Provide the [X, Y] coordinate of the cell's center where the given text is located.  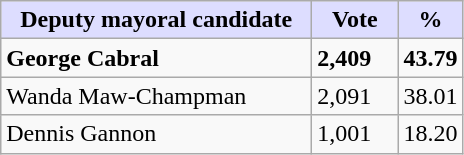
43.79 [430, 58]
Dennis Gannon [156, 134]
Vote [355, 20]
Wanda Maw-Champman [156, 96]
George Cabral [156, 58]
18.20 [430, 134]
% [430, 20]
2,409 [355, 58]
2,091 [355, 96]
38.01 [430, 96]
1,001 [355, 134]
Deputy mayoral candidate [156, 20]
